Scan for the cell matching the given text and deliver its [x, y] coordinate at center. 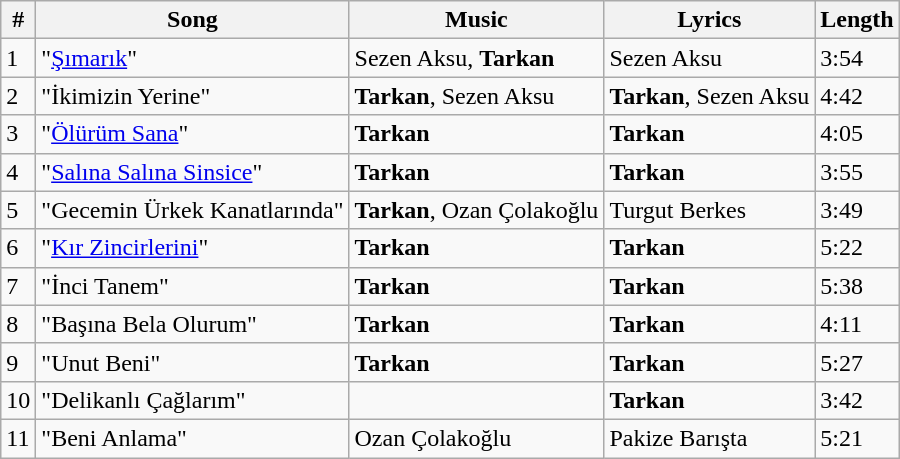
"Şımarık" [192, 58]
4:11 [857, 324]
Song [192, 20]
Turgut Berkes [710, 210]
7 [18, 286]
"İkimizin Yerine" [192, 96]
# [18, 20]
5:38 [857, 286]
"Delikanlı Çağlarım" [192, 400]
"Beni Anlama" [192, 438]
4 [18, 172]
"İnci Tanem" [192, 286]
3 [18, 134]
Sezen Aksu [710, 58]
3:55 [857, 172]
2 [18, 96]
5:27 [857, 362]
4:05 [857, 134]
Ozan Çolakoğlu [476, 438]
"Kır Zincirlerini" [192, 248]
5 [18, 210]
Tarkan, Ozan Çolakoğlu [476, 210]
3:49 [857, 210]
"Unut Beni" [192, 362]
3:42 [857, 400]
5:21 [857, 438]
"Ölürüm Sana" [192, 134]
Pakize Barışta [710, 438]
1 [18, 58]
4:42 [857, 96]
"Başına Bela Olurum" [192, 324]
10 [18, 400]
"Gecemin Ürkek Kanatlarında" [192, 210]
11 [18, 438]
8 [18, 324]
Length [857, 20]
"Salına Salına Sinsice" [192, 172]
5:22 [857, 248]
Lyrics [710, 20]
Sezen Aksu, Tarkan [476, 58]
Music [476, 20]
3:54 [857, 58]
6 [18, 248]
9 [18, 362]
